Scan for the cell matching the given text and deliver its (X, Y) coordinate at center. 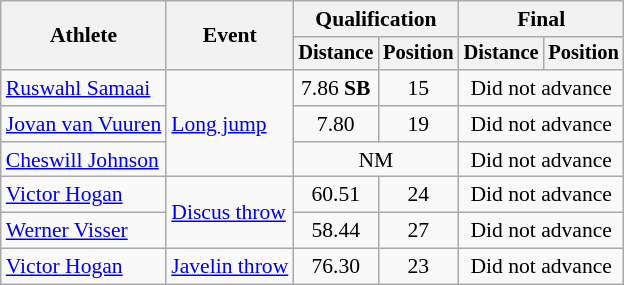
60.51 (336, 195)
7.86 SB (336, 88)
Event (230, 36)
23 (418, 267)
Discus throw (230, 212)
Werner Visser (84, 231)
Long jump (230, 124)
27 (418, 231)
Final (542, 19)
15 (418, 88)
19 (418, 124)
Qualification (376, 19)
58.44 (336, 231)
Cheswill Johnson (84, 160)
76.30 (336, 267)
Jovan van Vuuren (84, 124)
7.80 (336, 124)
NM (376, 160)
Ruswahl Samaai (84, 88)
Athlete (84, 36)
Javelin throw (230, 267)
24 (418, 195)
